Return [x, y] of the center of cell containing provided text 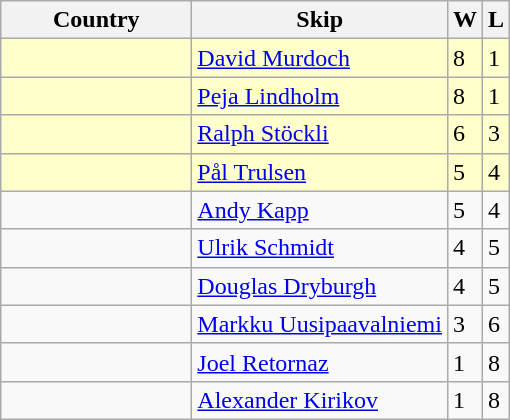
Douglas Dryburgh [320, 286]
Joel Retornaz [320, 362]
Country [96, 20]
W [464, 20]
Alexander Kirikov [320, 400]
Peja Lindholm [320, 96]
David Murdoch [320, 58]
Ralph Stöckli [320, 134]
Ulrik Schmidt [320, 248]
Skip [320, 20]
Andy Kapp [320, 210]
Pål Trulsen [320, 172]
L [496, 20]
Markku Uusipaavalniemi [320, 324]
